Locate the cell with the specified text and output its (X, Y) center coordinate. 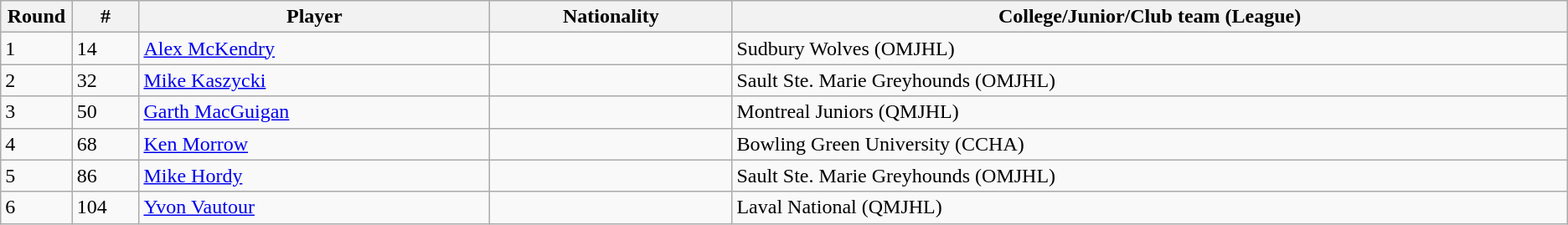
104 (106, 207)
2 (37, 80)
Montreal Juniors (QMJHL) (1149, 112)
Round (37, 17)
Mike Kaszycki (315, 80)
Ken Morrow (315, 144)
1 (37, 49)
Nationality (611, 17)
Yvon Vautour (315, 207)
Laval National (QMJHL) (1149, 207)
Sudbury Wolves (OMJHL) (1149, 49)
50 (106, 112)
Alex McKendry (315, 49)
Garth MacGuigan (315, 112)
4 (37, 144)
5 (37, 176)
32 (106, 80)
College/Junior/Club team (League) (1149, 17)
Bowling Green University (CCHA) (1149, 144)
14 (106, 49)
3 (37, 112)
Mike Hordy (315, 176)
Player (315, 17)
6 (37, 207)
# (106, 17)
86 (106, 176)
68 (106, 144)
